For the text-containing cell, return its midpoint in (x, y) coordinate format. 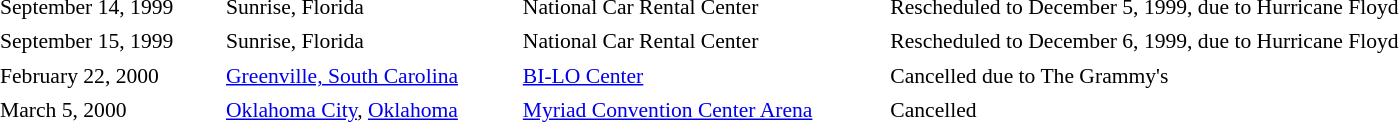
Sunrise, Florida (370, 42)
Greenville, South Carolina (370, 76)
National Car Rental Center (702, 42)
BI-LO Center (702, 76)
